Determine the (X, Y) coordinate at the center of the cell enclosing the given text.  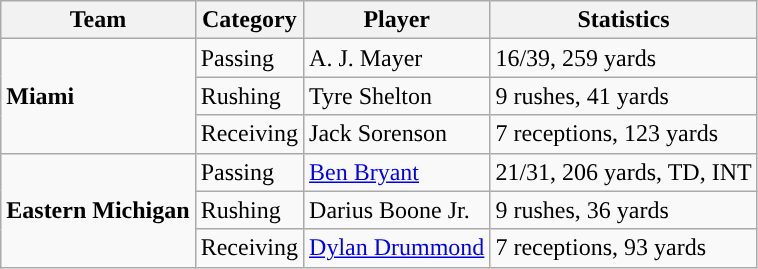
7 receptions, 123 yards (624, 134)
21/31, 206 yards, TD, INT (624, 172)
Darius Boone Jr. (397, 210)
A. J. Mayer (397, 58)
Miami (98, 96)
16/39, 259 yards (624, 58)
Jack Sorenson (397, 134)
Eastern Michigan (98, 210)
9 rushes, 41 yards (624, 96)
Ben Bryant (397, 172)
7 receptions, 93 yards (624, 248)
Dylan Drummond (397, 248)
Tyre Shelton (397, 96)
9 rushes, 36 yards (624, 210)
Team (98, 20)
Player (397, 20)
Category (249, 20)
Statistics (624, 20)
